Extract the (X, Y) coordinate from the center of the cell holding the provided text.  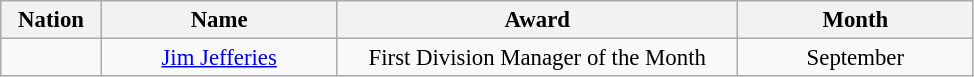
First Division Manager of the Month (538, 58)
Month (856, 20)
Name (219, 20)
September (856, 58)
Jim Jefferies (219, 58)
Nation (52, 20)
Award (538, 20)
